Return the [x, y] coordinate for the center point of the cell that contains the specified text.  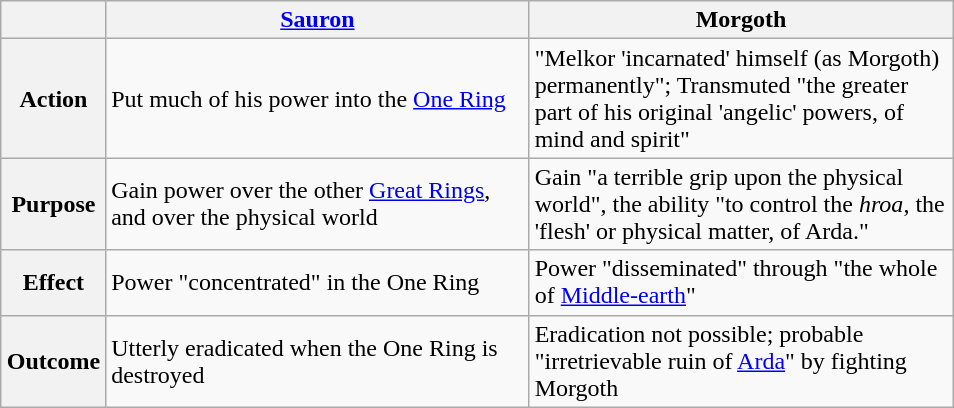
Power "disseminated" through "the whole of Middle-earth" [741, 282]
Put much of his power into the One Ring [318, 98]
Purpose [53, 204]
Effect [53, 282]
Morgoth [741, 20]
Eradication not possible; probable "irretrievable ruin of Arda" by fighting Morgoth [741, 361]
Sauron [318, 20]
"Melkor 'incarnated' himself (as Morgoth) permanently"; Transmuted "the greater part of his original 'angelic' powers, of mind and spirit" [741, 98]
Utterly eradicated when the One Ring is destroyed [318, 361]
Action [53, 98]
Power "concentrated" in the One Ring [318, 282]
Gain "a terrible grip upon the physical world", the ability "to control the hroa, the 'flesh' or physical matter, of Arda." [741, 204]
Outcome [53, 361]
Gain power over the other Great Rings, and over the physical world [318, 204]
